Scan for the cell matching the given text and deliver its [X, Y] coordinate at center. 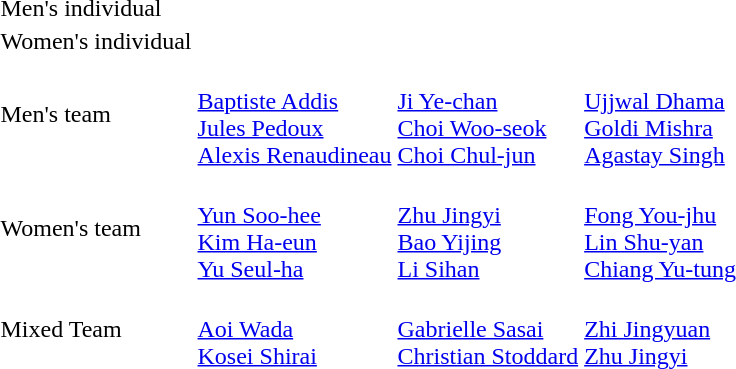
Baptiste AddisJules PedouxAlexis Renaudineau [294, 114]
Zhu JingyiBao YijingLi Sihan [488, 228]
Yun Soo-heeKim Ha-eunYu Seul-ha [294, 228]
Ji Ye-chanChoi Woo-seokChoi Chul-jun [488, 114]
